Return (x, y) of the center of cell containing provided text 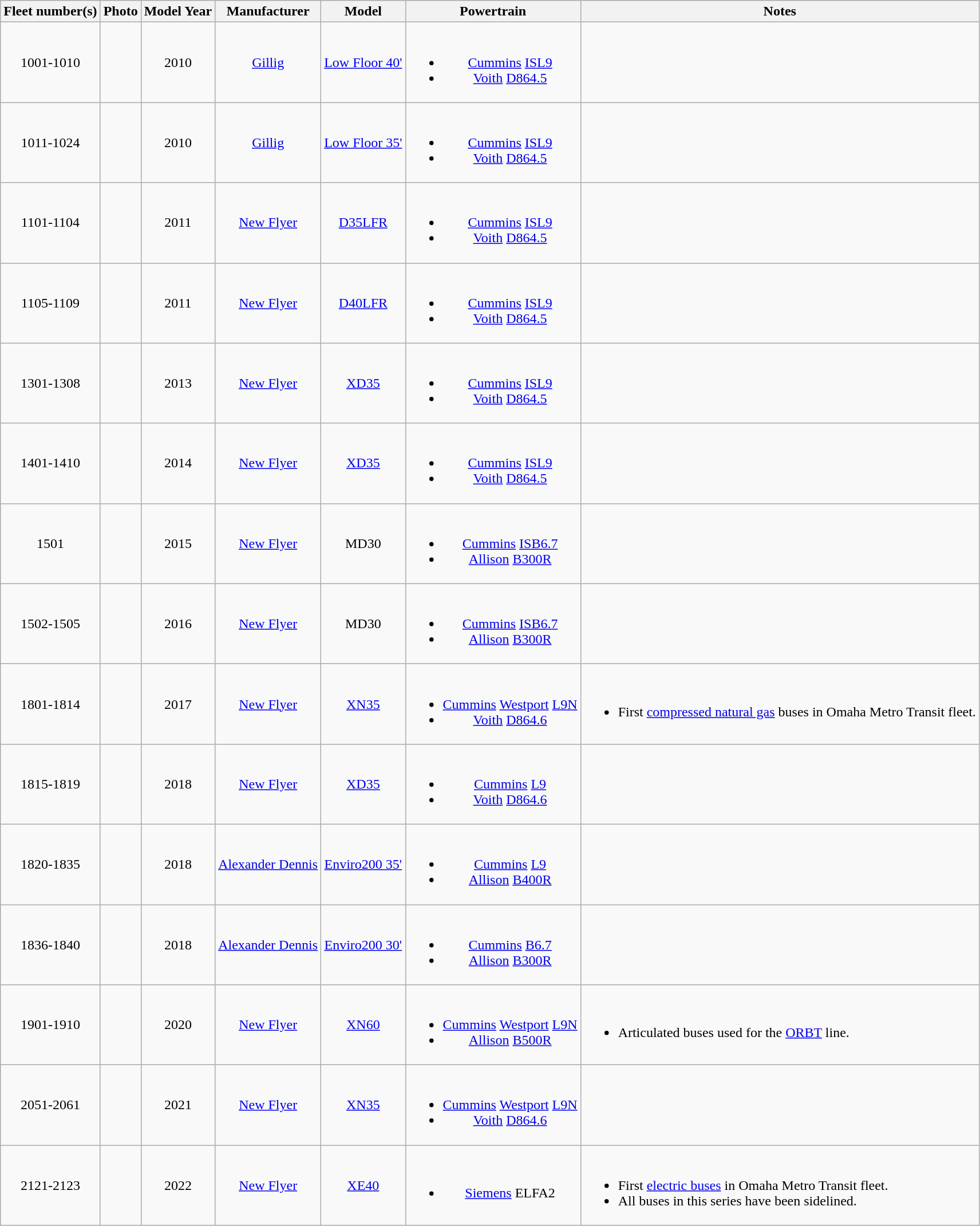
Enviro200 35' (363, 864)
1001-1010 (50, 62)
1836-1840 (50, 945)
Enviro200 30' (363, 945)
XN60 (363, 1025)
Powertrain (493, 11)
First compressed natural gas buses in Omaha Metro Transit fleet. (780, 704)
1815-1819 (50, 784)
1502-1505 (50, 624)
2021 (177, 1105)
2051-2061 (50, 1105)
2013 (177, 383)
1901-1910 (50, 1025)
2022 (177, 1185)
D35LFR (363, 223)
Cummins Westport L9NAllison B500R (493, 1025)
Model (363, 11)
1401-1410 (50, 463)
2015 (177, 543)
Cummins B6.7Allison B300R (493, 945)
First electric buses in Omaha Metro Transit fleet.All buses in this series have been sidelined. (780, 1185)
Articulated buses used for the ORBT line. (780, 1025)
Cummins L9Allison B400R (493, 864)
1105-1109 (50, 303)
Fleet number(s) (50, 11)
1011-1024 (50, 143)
1820-1835 (50, 864)
XE40 (363, 1185)
2121-2123 (50, 1185)
Manufacturer (268, 11)
Model Year (177, 11)
Low Floor 35' (363, 143)
Cummins L9Voith D864.6 (493, 784)
1301-1308 (50, 383)
1101-1104 (50, 223)
Siemens ELFA2 (493, 1185)
Notes (780, 11)
1501 (50, 543)
Low Floor 40' (363, 62)
2017 (177, 704)
2020 (177, 1025)
2014 (177, 463)
D40LFR (363, 303)
Photo (120, 11)
1801-1814 (50, 704)
2016 (177, 624)
